For the text-containing cell, return its midpoint in (x, y) coordinate format. 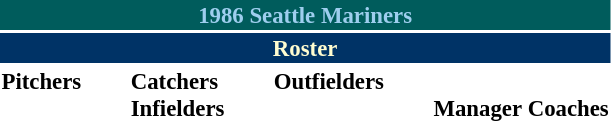
1986 Seattle Mariners (305, 15)
Roster (305, 48)
